Detect which cell encompasses the target text, then output its [x, y] center coordinate. 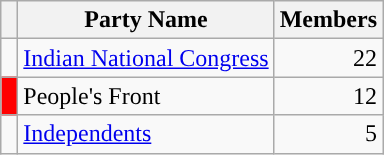
Independents [146, 134]
5 [328, 134]
People's Front [146, 96]
Indian National Congress [146, 58]
22 [328, 58]
Party Name [146, 20]
12 [328, 96]
Members [328, 20]
